From the cell containing the given text, extract its center point as [x, y] coordinate. 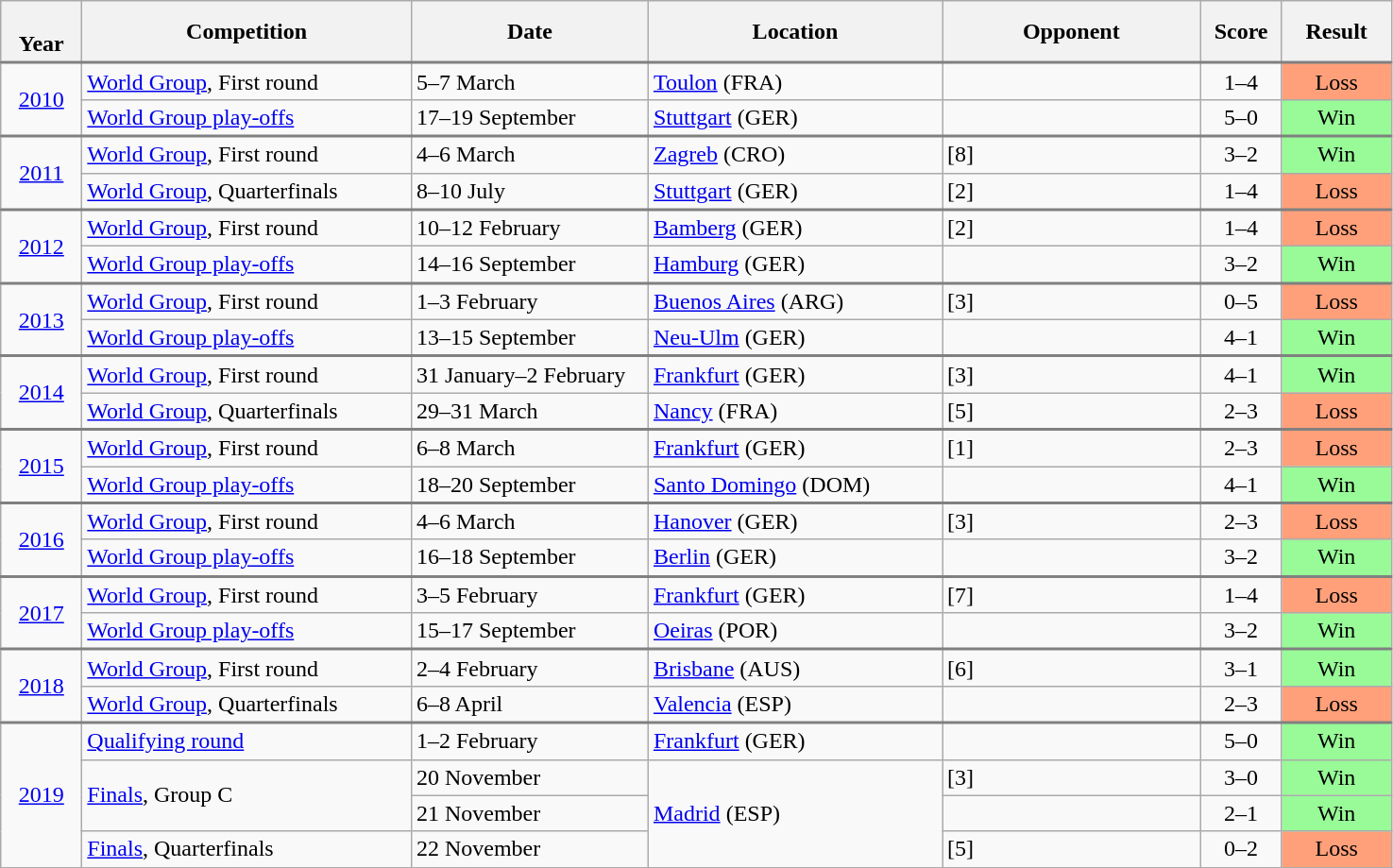
2018 [42, 687]
Zagreb (CRO) [795, 155]
2014 [42, 393]
2016 [42, 539]
Bamberg (GER) [795, 229]
17–19 September [529, 117]
3–5 February [529, 595]
Finals, Quarterfinals [247, 849]
5–7 March [529, 81]
Toulon (FRA) [795, 81]
Qualifying round [247, 740]
Score [1241, 32]
20 November [529, 777]
[7] [1072, 595]
Neu-Ulm (GER) [795, 338]
Competition [247, 32]
2–1 [1241, 813]
15–17 September [529, 631]
Location [795, 32]
Buenos Aires (ARG) [795, 300]
Nancy (FRA) [795, 412]
2015 [42, 467]
16–18 September [529, 557]
Hamburg (GER) [795, 264]
Brisbane (AUS) [795, 669]
6–8 March [529, 448]
Year [42, 32]
Hanover (GER) [795, 521]
Valencia (ESP) [795, 705]
29–31 March [529, 412]
22 November [529, 849]
0–2 [1241, 849]
13–15 September [529, 338]
2013 [42, 319]
[6] [1072, 669]
8–10 July [529, 191]
21 November [529, 813]
1–3 February [529, 300]
Oeiras (POR) [795, 631]
14–16 September [529, 264]
6–8 April [529, 705]
2010 [42, 100]
3–1 [1241, 669]
31 January–2 February [529, 374]
18–20 September [529, 485]
[8] [1072, 155]
Opponent [1072, 32]
3–0 [1241, 777]
0–5 [1241, 300]
2012 [42, 247]
2017 [42, 613]
2011 [42, 173]
2019 [42, 795]
Santo Domingo (DOM) [795, 485]
10–12 February [529, 229]
Finals, Group C [247, 795]
Berlin (GER) [795, 557]
Result [1336, 32]
Madrid (ESP) [795, 813]
2–4 February [529, 669]
Date [529, 32]
1–2 February [529, 740]
[1] [1072, 448]
